Capture the cell that displays the provided text and extract its (X, Y) central coordinate. 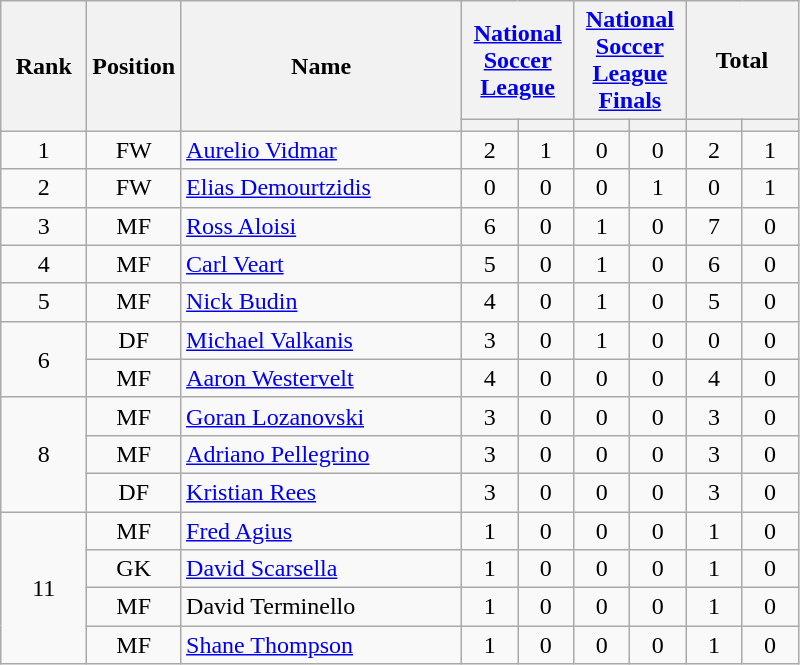
Elias Demourtzidis (322, 188)
National Soccer League Finals (630, 60)
David Scarsella (322, 569)
Adriano Pellegrino (322, 454)
Position (134, 66)
7 (714, 226)
Nick Budin (322, 302)
Fred Agius (322, 531)
Shane Thompson (322, 645)
National Soccer League (518, 60)
Kristian Rees (322, 492)
11 (44, 588)
Michael Valkanis (322, 340)
Name (322, 66)
Goran Lozanovski (322, 416)
8 (44, 454)
GK (134, 569)
Total (742, 60)
Aaron Westervelt (322, 378)
David Terminello (322, 607)
Carl Veart (322, 264)
Rank (44, 66)
Aurelio Vidmar (322, 150)
Ross Aloisi (322, 226)
